Find where the given text appears and provide that cell's center as (X, Y) coordinate. 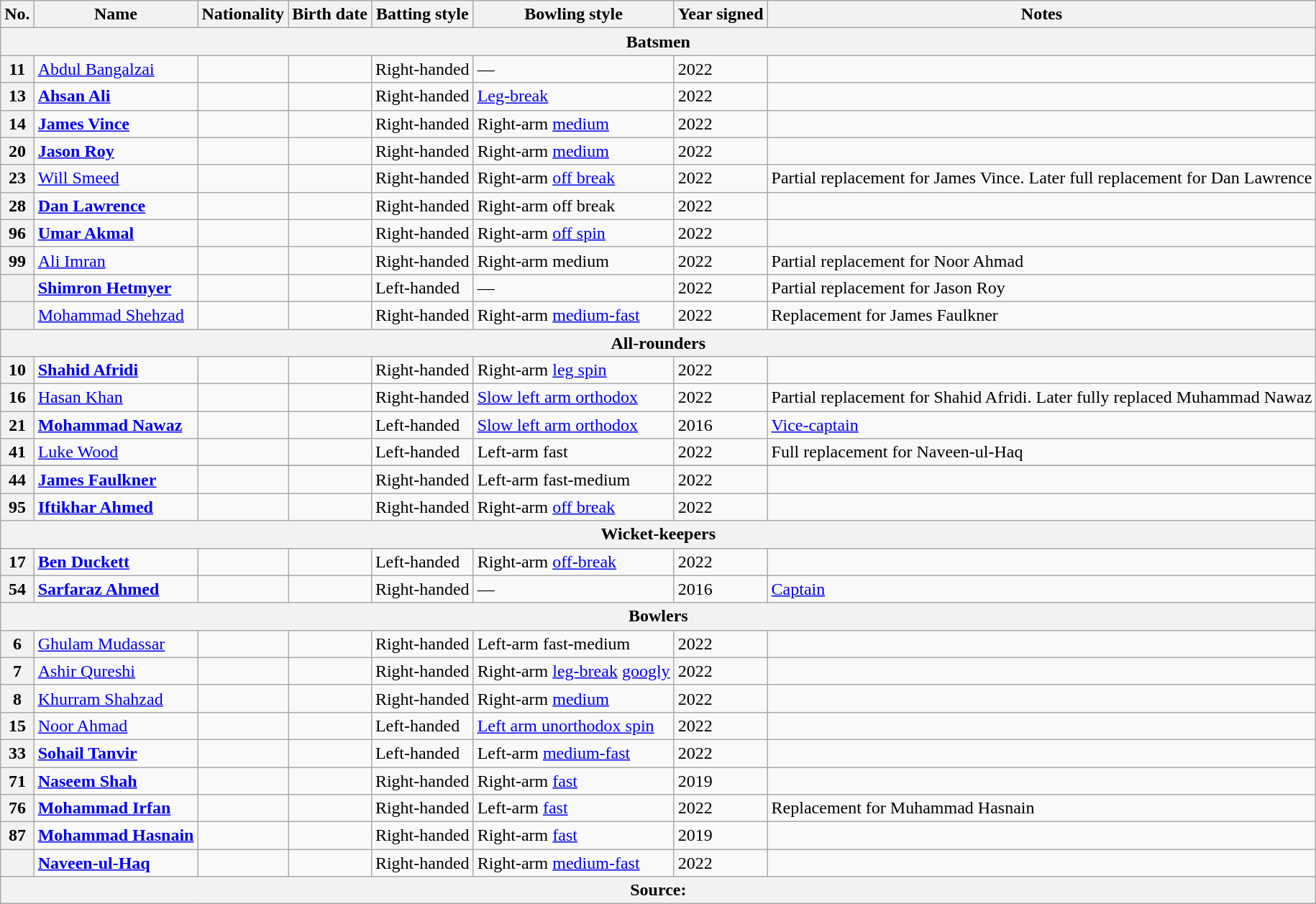
Right-arm leg-break googly (574, 671)
7 (17, 671)
10 (17, 370)
Partial replacement for Jason Roy (1041, 288)
8 (17, 698)
Noor Ahmad (116, 726)
Notes (1041, 14)
28 (17, 206)
16 (17, 398)
44 (17, 480)
Wicket-keepers (659, 534)
6 (17, 644)
Mohammad Irfan (116, 808)
Nationality (243, 14)
Partial replacement for James Vince. Later full replacement for Dan Lawrence (1041, 178)
23 (17, 178)
Source: (659, 890)
No. (17, 14)
Right-arm off-break (574, 562)
Khurram Shahzad (116, 698)
Ben Duckett (116, 562)
Ali Imran (116, 260)
14 (17, 124)
95 (17, 507)
Naseem Shah (116, 780)
Partial replacement for Shahid Afridi. Later fully replaced Muhammad Nawaz (1041, 398)
41 (17, 452)
Dan Lawrence (116, 206)
Right-arm leg spin (574, 370)
Vice-captain (1041, 425)
Left-arm medium-fast (574, 753)
Jason Roy (116, 151)
Right-arm off spin (574, 233)
Year signed (721, 14)
15 (17, 726)
James Faulkner (116, 480)
87 (17, 836)
All-rounders (659, 343)
Leg-break (574, 96)
71 (17, 780)
Bowling style (574, 14)
James Vince (116, 124)
Naveen-ul-Haq (116, 863)
17 (17, 562)
Partial replacement for Noor Ahmad (1041, 260)
Sarfaraz Ahmed (116, 589)
Ghulam Mudassar (116, 644)
Batting style (422, 14)
Abdul Bangalzai (116, 69)
Mohammad Hasnain (116, 836)
Umar Akmal (116, 233)
96 (17, 233)
Birth date (330, 14)
Mohammad Nawaz (116, 425)
Shimron Hetmyer (116, 288)
20 (17, 151)
99 (17, 260)
Shahid Afridi (116, 370)
Left arm unorthodox spin (574, 726)
13 (17, 96)
Replacement for Muhammad Hasnain (1041, 808)
Ahsan Ali (116, 96)
Captain (1041, 589)
Replacement for James Faulkner (1041, 315)
Mohammad Shehzad (116, 315)
21 (17, 425)
Full replacement for Naveen-ul-Haq (1041, 452)
11 (17, 69)
Bowlers (659, 616)
Will Smeed (116, 178)
Hasan Khan (116, 398)
Luke Wood (116, 452)
Batsmen (659, 42)
76 (17, 808)
33 (17, 753)
Iftikhar Ahmed (116, 507)
54 (17, 589)
Name (116, 14)
Ashir Qureshi (116, 671)
Sohail Tanvir (116, 753)
